Output the [X, Y] coordinate of the center of the cell containing the given text.  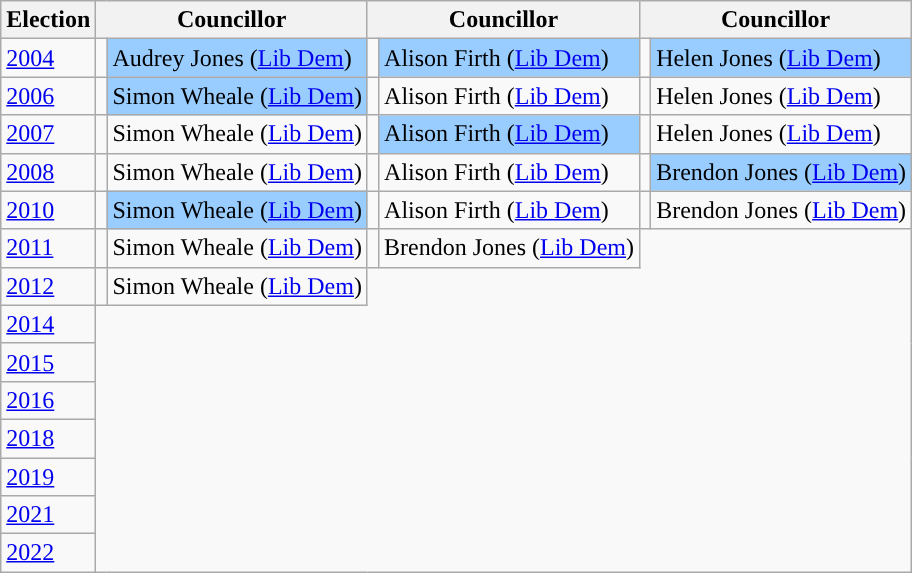
2006 [48, 96]
2014 [48, 324]
Election [48, 20]
2008 [48, 172]
2015 [48, 362]
Audrey Jones (Lib Dem) [238, 58]
2019 [48, 477]
2012 [48, 286]
2016 [48, 400]
2011 [48, 248]
2007 [48, 134]
2004 [48, 58]
2021 [48, 515]
2022 [48, 553]
2010 [48, 210]
2018 [48, 438]
